Identify which cell holds the provided text, then report its (x, y) central coordinate. 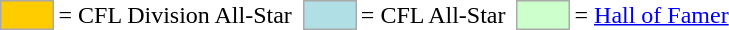
= CFL Division All-Star (175, 15)
= CFL All-Star (433, 15)
